Scan for the cell matching the given text and deliver its (x, y) coordinate at center. 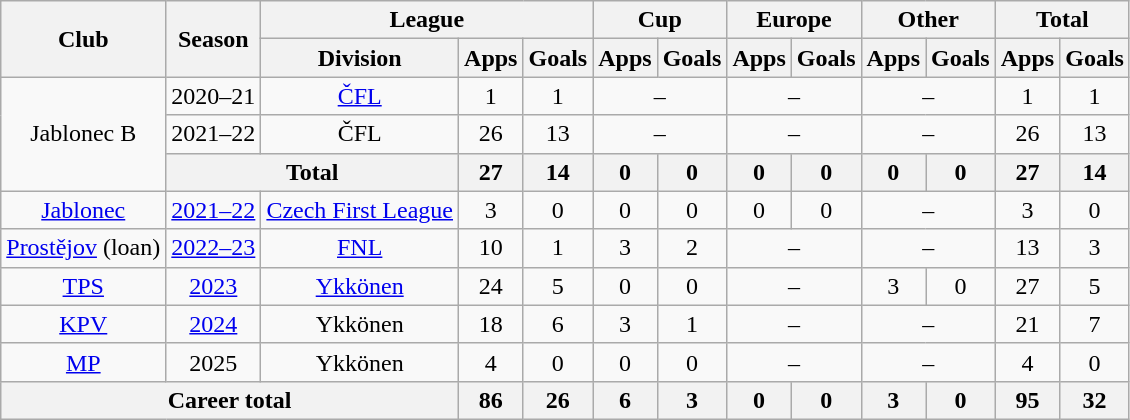
86 (491, 400)
2023 (214, 286)
2025 (214, 362)
League (427, 20)
Europe (794, 20)
Club (84, 39)
TPS (84, 286)
Prostějov (loan) (84, 248)
2020–21 (214, 96)
95 (1027, 400)
Jablonec (84, 210)
Cup (660, 20)
Division (360, 58)
Jablonec B (84, 134)
KPV (84, 324)
2024 (214, 324)
18 (491, 324)
Season (214, 39)
MP (84, 362)
7 (1095, 324)
24 (491, 286)
FNL (360, 248)
2 (692, 248)
Career total (230, 400)
Czech First League (360, 210)
Other (928, 20)
10 (491, 248)
21 (1027, 324)
32 (1095, 400)
2022–23 (214, 248)
